For the text-containing cell, return its midpoint in [x, y] coordinate format. 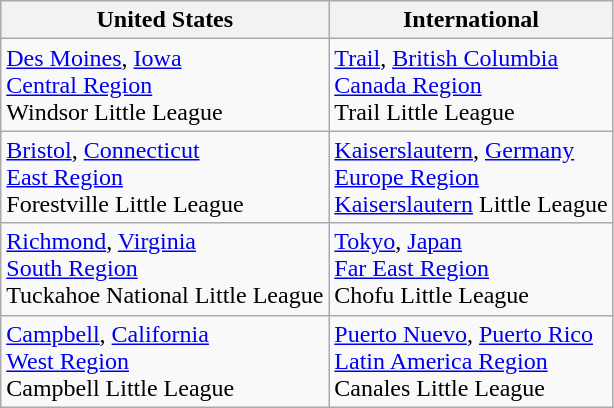
Trail, British Columbia Canada RegionTrail Little League [471, 85]
United States [165, 20]
International [471, 20]
Tokyo, JapanFar East RegionChofu Little League [471, 269]
Campbell, CaliforniaWest RegionCampbell Little League [165, 361]
Kaiserslautern, GermanyEurope RegionKaiserslautern Little League [471, 177]
Puerto Nuevo, Puerto RicoLatin America RegionCanales Little League [471, 361]
Des Moines, IowaCentral RegionWindsor Little League [165, 85]
Bristol, ConnecticutEast RegionForestville Little League [165, 177]
Richmond, VirginiaSouth RegionTuckahoe National Little League [165, 269]
